Scan for the cell matching the given text and deliver its (x, y) coordinate at center. 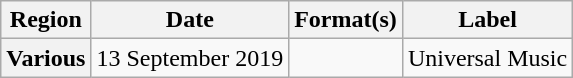
13 September 2019 (190, 58)
Universal Music (487, 58)
Label (487, 20)
Region (46, 20)
Date (190, 20)
Various (46, 58)
Format(s) (346, 20)
